Return the (X, Y) coordinate for the center point of the cell that contains the specified text.  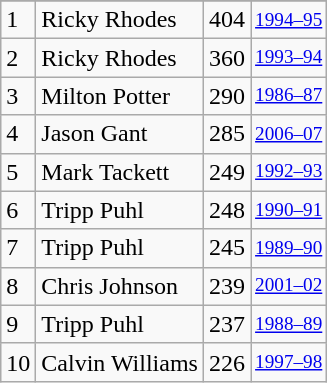
1 (18, 20)
290 (226, 96)
404 (226, 20)
Calvin Williams (120, 362)
1997–98 (289, 362)
1986–87 (289, 96)
248 (226, 210)
237 (226, 324)
1990–91 (289, 210)
3 (18, 96)
239 (226, 286)
285 (226, 134)
2001–02 (289, 286)
2006–07 (289, 134)
Mark Tackett (120, 172)
8 (18, 286)
360 (226, 58)
249 (226, 172)
9 (18, 324)
1989–90 (289, 248)
1993–94 (289, 58)
5 (18, 172)
226 (226, 362)
Milton Potter (120, 96)
Jason Gant (120, 134)
Chris Johnson (120, 286)
1992–93 (289, 172)
1988–89 (289, 324)
7 (18, 248)
6 (18, 210)
245 (226, 248)
1994–95 (289, 20)
10 (18, 362)
4 (18, 134)
2 (18, 58)
